Locate the cell with the specified text and output its (x, y) center coordinate. 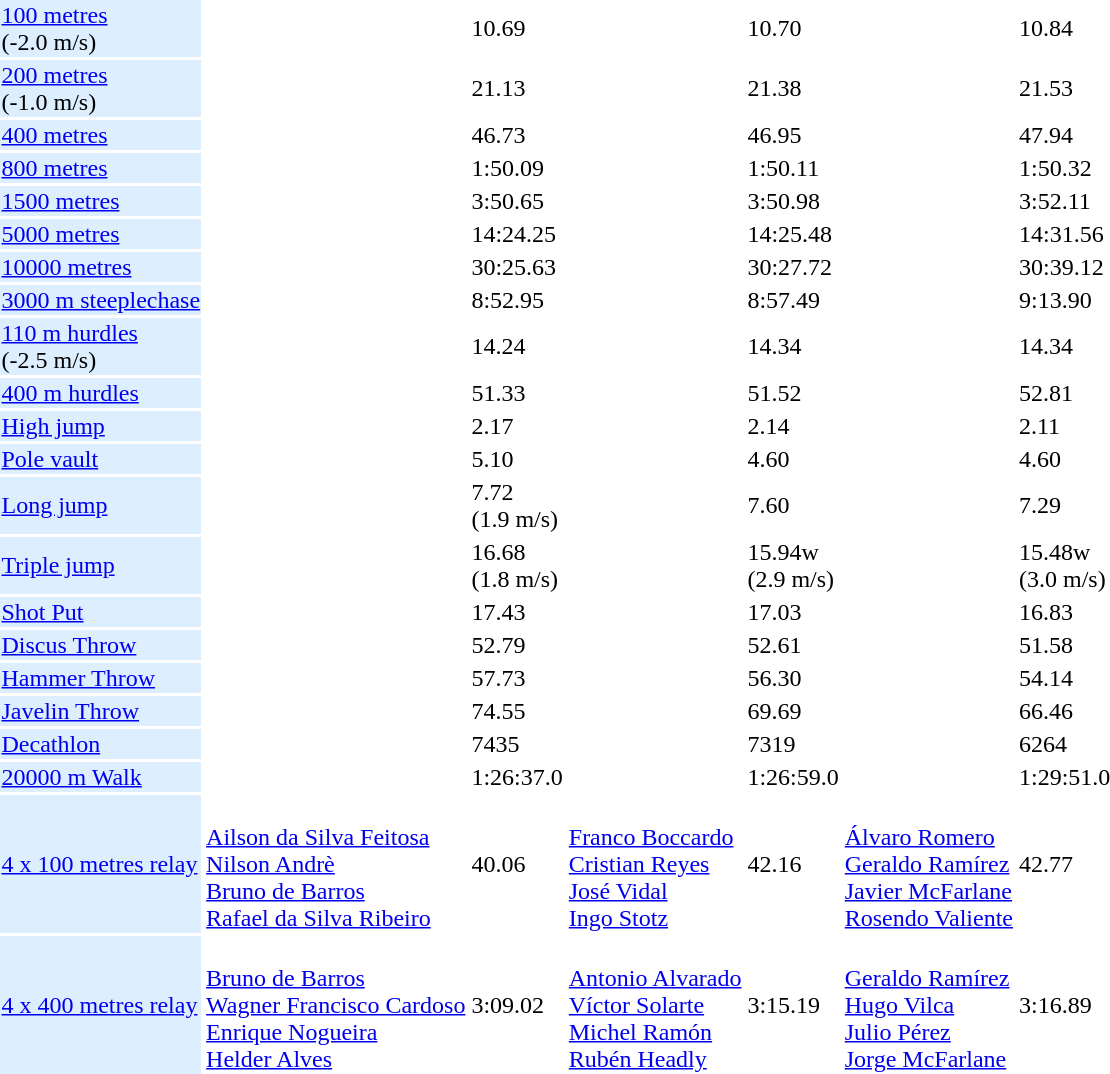
3:50.98 (793, 201)
3000 m steeplechase (101, 300)
4 x 400 metres relay (101, 1005)
51.33 (517, 393)
10.70 (793, 28)
8:52.95 (517, 300)
Javelin Throw (101, 711)
17.43 (517, 612)
30:27.72 (793, 267)
Long jump (101, 506)
57.73 (517, 678)
30:25.63 (517, 267)
7.60 (793, 506)
42.16 (793, 864)
1:50.09 (517, 168)
46.73 (517, 135)
1500 metres (101, 201)
High jump (101, 426)
51.52 (793, 393)
200 metres (-1.0 m/s) (101, 88)
100 metres (-2.0 m/s) (101, 28)
Hammer Throw (101, 678)
1:50.11 (793, 168)
Triple jump (101, 566)
21.13 (517, 88)
14:24.25 (517, 234)
4.60 (793, 459)
3:15.19 (793, 1005)
Discus Throw (101, 645)
46.95 (793, 135)
74.55 (517, 711)
5000 metres (101, 234)
40.06 (517, 864)
Franco Boccardo Cristian Reyes José Vidal Ingo Stotz (655, 864)
8:57.49 (793, 300)
69.69 (793, 711)
7319 (793, 744)
Pole vault (101, 459)
400 m hurdles (101, 393)
52.79 (517, 645)
10000 metres (101, 267)
400 metres (101, 135)
14.34 (793, 346)
800 metres (101, 168)
Bruno de Barros Wagner Francisco Cardoso Enrique Nogueira Helder Alves (336, 1005)
52.61 (793, 645)
56.30 (793, 678)
21.38 (793, 88)
Decathlon (101, 744)
3:50.65 (517, 201)
Geraldo Ramírez Hugo Vilca Julio Pérez Jorge McFarlane (928, 1005)
1:26:37.0 (517, 777)
3:09.02 (517, 1005)
20000 m Walk (101, 777)
7.72 (1.9 m/s) (517, 506)
15.94w (2.9 m/s) (793, 566)
14.24 (517, 346)
16.68 (1.8 m/s) (517, 566)
2.14 (793, 426)
110 m hurdles (-2.5 m/s) (101, 346)
Antonio Alvarado Víctor Solarte Michel Ramón Rubén Headly (655, 1005)
10.69 (517, 28)
Ailson da Silva Feitosa Nilson Andrè Bruno de Barros Rafael da Silva Ribeiro (336, 864)
4 x 100 metres relay (101, 864)
Álvaro Romero Geraldo Ramírez Javier McFarlane Rosendo Valiente (928, 864)
1:26:59.0 (793, 777)
14:25.48 (793, 234)
17.03 (793, 612)
2.17 (517, 426)
5.10 (517, 459)
Shot Put (101, 612)
7435 (517, 744)
